From the cell containing the given text, extract its center point as [x, y] coordinate. 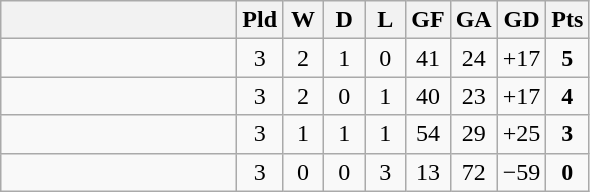
−59 [522, 172]
41 [428, 58]
24 [474, 58]
13 [428, 172]
72 [474, 172]
23 [474, 96]
4 [568, 96]
GF [428, 20]
54 [428, 134]
GD [522, 20]
D [344, 20]
W [304, 20]
5 [568, 58]
L [386, 20]
Pts [568, 20]
40 [428, 96]
GA [474, 20]
29 [474, 134]
Pld [260, 20]
+25 [522, 134]
